From the cell containing the given text, extract its center point as [X, Y] coordinate. 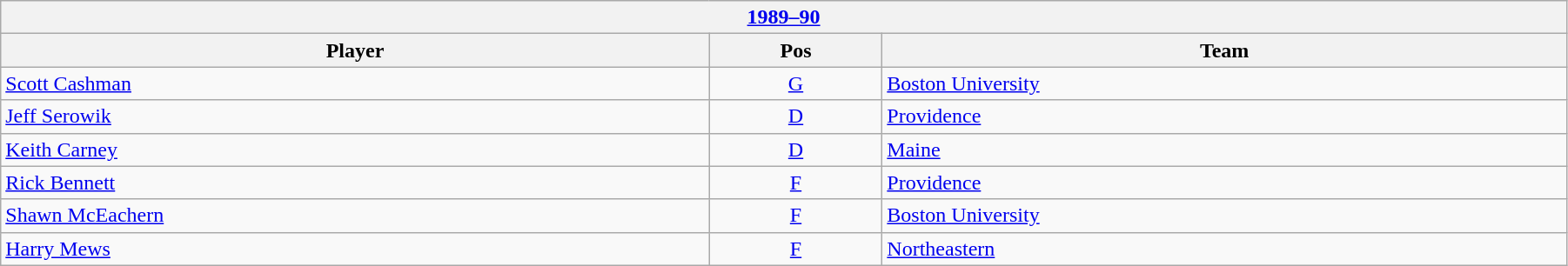
Maine [1225, 150]
Jeff Serowik [355, 116]
Rick Bennett [355, 183]
1989–90 [784, 17]
G [795, 83]
Pos [795, 50]
Harry Mews [355, 249]
Shawn McEachern [355, 216]
Northeastern [1225, 249]
Player [355, 50]
Scott Cashman [355, 83]
Team [1225, 50]
Keith Carney [355, 150]
